Pinpoint the cell where the given text exists, returning its (X, Y) midpoint coordinate. 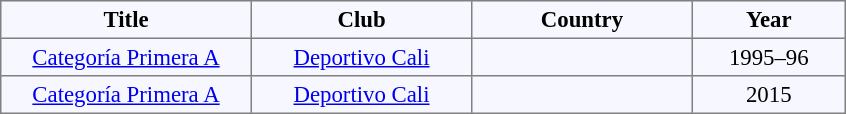
Club (361, 20)
Country (582, 20)
Title (126, 20)
2015 (768, 95)
1995–96 (768, 57)
Year (768, 20)
